Find where the given text appears and provide that cell's center as (x, y) coordinate. 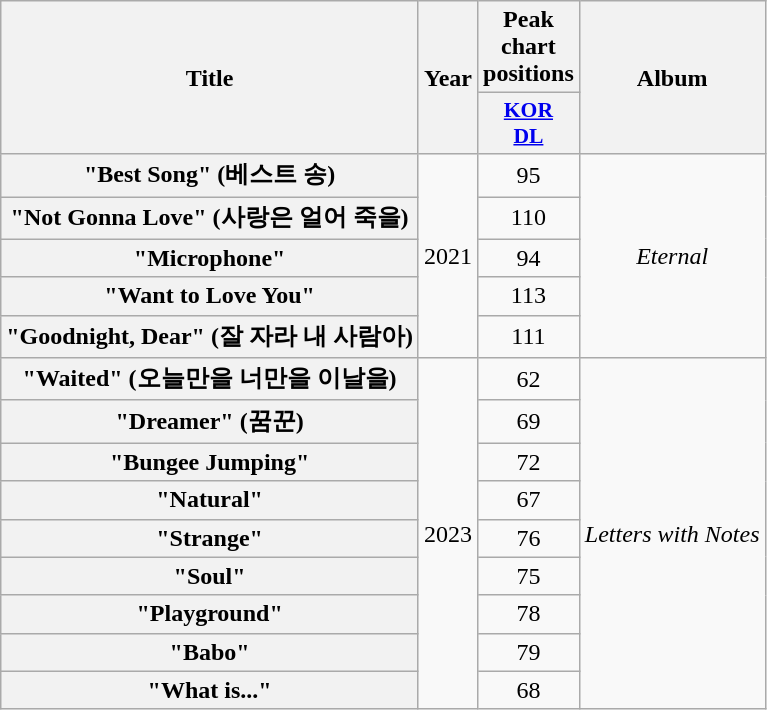
"Microphone" (210, 258)
67 (529, 500)
Year (448, 78)
113 (529, 296)
"Babo" (210, 652)
79 (529, 652)
"Not Gonna Love" (사랑은 얼어 죽을) (210, 218)
95 (529, 176)
111 (529, 336)
Title (210, 78)
"Best Song" (베스트 송) (210, 176)
Album (672, 78)
"Soul" (210, 576)
110 (529, 218)
"Natural" (210, 500)
75 (529, 576)
"Want to Love You" (210, 296)
68 (529, 690)
2023 (448, 534)
2021 (448, 256)
"Playground" (210, 614)
"Waited" (오늘만을 너만을 이날을) (210, 380)
"Goodnight, Dear" (잘 자라 내 사람아) (210, 336)
Peak chart positions (529, 47)
KORDL (529, 124)
"What is..." (210, 690)
76 (529, 538)
"Strange" (210, 538)
"Dreamer" (꿈꾼) (210, 422)
69 (529, 422)
62 (529, 380)
Letters with Notes (672, 534)
"Bungee Jumping" (210, 462)
78 (529, 614)
Eternal (672, 256)
94 (529, 258)
72 (529, 462)
